Locate the cell with the specified text and output its [X, Y] center coordinate. 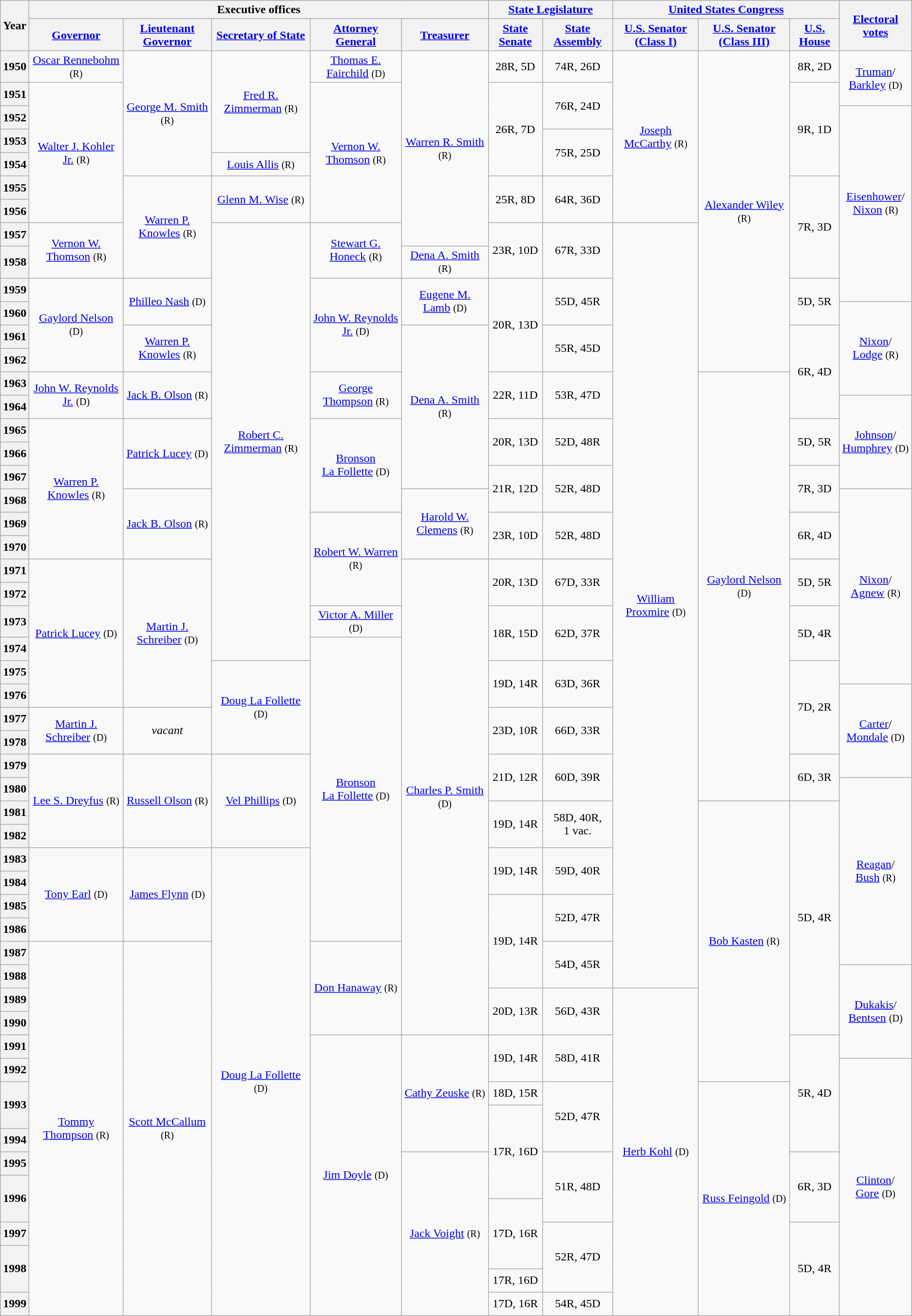
1997 [15, 1234]
George Thompson (R) [356, 395]
Robert W. Warren (R) [356, 559]
1986 [15, 929]
Eisenhower/Nixon (R) [875, 204]
1992 [15, 1070]
1976 [15, 696]
54D, 45R [578, 965]
1974 [15, 649]
67R, 33D [578, 251]
6R, 3D [815, 1187]
Electoral votes [875, 25]
Robert C. Zimmerman (R) [261, 442]
Tony Earl (D) [76, 894]
1960 [15, 313]
Thomas E. Fairchild (D) [356, 66]
21D, 12R [515, 777]
Lee S. Dreyfus (R) [76, 801]
22R, 11D [515, 395]
6D, 3R [815, 777]
Dukakis/Bentsen (D) [875, 1011]
Louis Allis (R) [261, 164]
Joseph McCarthy (R) [656, 136]
1996 [15, 1199]
William Proxmire (D) [656, 605]
58D, 41R [578, 1058]
1971 [15, 570]
1973 [15, 621]
1959 [15, 290]
18D, 15R [515, 1093]
1989 [15, 1000]
State Legislature [551, 10]
1955 [15, 188]
Bob Kasten (R) [744, 941]
1962 [15, 360]
74R, 26D [578, 66]
62D, 37R [578, 633]
Truman/Barkley (D) [875, 78]
George M. Smith (R) [168, 113]
1980 [15, 789]
67D, 33R [578, 582]
25R, 8D [515, 199]
Clinton/Gore (D) [875, 1187]
vacant [168, 731]
1979 [15, 766]
Russ Feingold (D) [744, 1199]
55D, 45R [578, 301]
State Senate [515, 35]
1993 [15, 1105]
Johnson/Humphrey (D) [875, 442]
Secretary of State [261, 35]
James Flynn (D) [168, 894]
1969 [15, 523]
51R, 48D [578, 1187]
1991 [15, 1046]
1950 [15, 66]
Alexander Wiley (R) [744, 211]
1952 [15, 117]
1972 [15, 594]
58D, 40R, 1 vac. [578, 824]
55R, 45D [578, 348]
1975 [15, 672]
76R, 24D [578, 106]
1953 [15, 141]
53R, 47D [578, 395]
Scott McCallum (R) [168, 1128]
Treasurer [445, 35]
1994 [15, 1140]
54R, 45D [578, 1304]
52R, 47D [578, 1257]
28R, 5D [515, 66]
Year [15, 25]
Eugene M. Lamb (D) [445, 301]
Victor A. Miller (D) [356, 621]
1965 [15, 430]
U.S. Senator (Class III) [744, 35]
Warren R. Smith (R) [445, 148]
5R, 4D [815, 1093]
1970 [15, 547]
1966 [15, 453]
U.S. House [815, 35]
Nixon/Lodge (R) [875, 348]
Tommy Thompson (R) [76, 1128]
1983 [15, 859]
26R, 7D [515, 129]
State Assembly [578, 35]
Stewart G. Honeck (R) [356, 251]
Jim Doyle (D) [356, 1175]
20D, 13R [515, 1011]
1990 [15, 1023]
1963 [15, 383]
1981 [15, 813]
1956 [15, 211]
Don Hanaway (R) [356, 988]
Vel Phillips (D) [261, 801]
64R, 36D [578, 199]
60D, 39R [578, 777]
1958 [15, 262]
8R, 2D [815, 66]
1961 [15, 336]
Oscar Rennebohm (R) [76, 66]
Nixon/Agnew (R) [875, 586]
18R, 15D [515, 633]
United States Congress [726, 10]
1967 [15, 477]
1988 [15, 976]
1977 [15, 719]
1984 [15, 883]
1998 [15, 1269]
Attorney General [356, 35]
Herb Kohl (D) [656, 1152]
1968 [15, 500]
Philleo Nash (D) [168, 301]
Executive offices [259, 10]
1987 [15, 953]
52D, 48R [578, 442]
66D, 33R [578, 731]
21R, 12D [515, 488]
9R, 1D [815, 129]
Jack Voight (R) [445, 1234]
Governor [76, 35]
Carter/Mondale (D) [875, 731]
Walter J. Kohler Jr. (R) [76, 153]
1982 [15, 836]
Reagan/Bush (R) [875, 871]
1985 [15, 906]
1995 [15, 1163]
23D, 10R [515, 731]
1957 [15, 234]
1978 [15, 742]
Glenn M. Wise (R) [261, 199]
1954 [15, 164]
Harold W. Clemens (R) [445, 523]
59D, 40R [578, 871]
1964 [15, 406]
Lieutenant Governor [168, 35]
1951 [15, 94]
Fred R. Zimmerman (R) [261, 101]
Charles P. Smith (D) [445, 796]
U.S. Senator (Class I) [656, 35]
63D, 36R [578, 684]
75R, 25D [578, 153]
56D, 43R [578, 1011]
1999 [15, 1304]
7D, 2R [815, 707]
Russell Olson (R) [168, 801]
Cathy Zeuske (R) [445, 1093]
